Output the (x, y) coordinate of the center of the cell containing the given text.  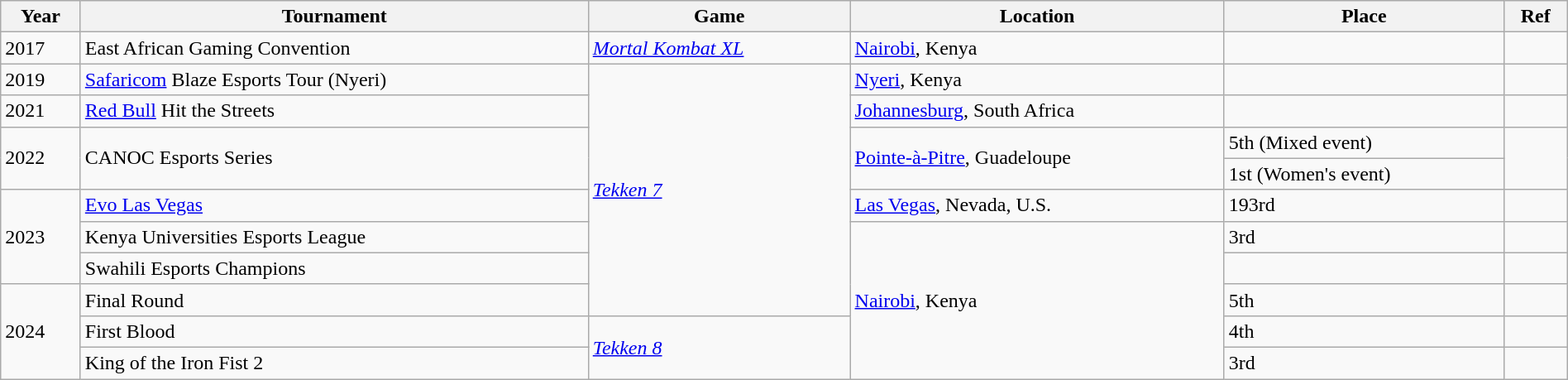
Johannesburg, South Africa (1037, 111)
Game (719, 17)
Year (41, 17)
Swahili Esports Champions (334, 268)
4th (1364, 331)
King of the Iron Fist 2 (334, 363)
Mortal Kombat XL (719, 48)
2019 (41, 79)
2023 (41, 237)
2021 (41, 111)
2024 (41, 331)
1st (Women's event) (1364, 174)
5th (Mixed event) (1364, 142)
Ref (1535, 17)
5th (1364, 300)
Tournament (334, 17)
Red Bull Hit the Streets (334, 111)
CANOC Esports Series (334, 158)
Nyeri, Kenya (1037, 79)
Location (1037, 17)
Safaricom Blaze Esports Tour (Nyeri) (334, 79)
Pointe-à-Pitre, Guadeloupe (1037, 158)
East African Gaming Convention (334, 48)
2017 (41, 48)
Tekken 7 (719, 190)
Las Vegas, Nevada, U.S. (1037, 205)
Tekken 8 (719, 347)
Final Round (334, 300)
First Blood (334, 331)
193rd (1364, 205)
Kenya Universities Esports League (334, 237)
Evo Las Vegas (334, 205)
Place (1364, 17)
2022 (41, 158)
